Pinpoint the cell where the given text exists, returning its [x, y] midpoint coordinate. 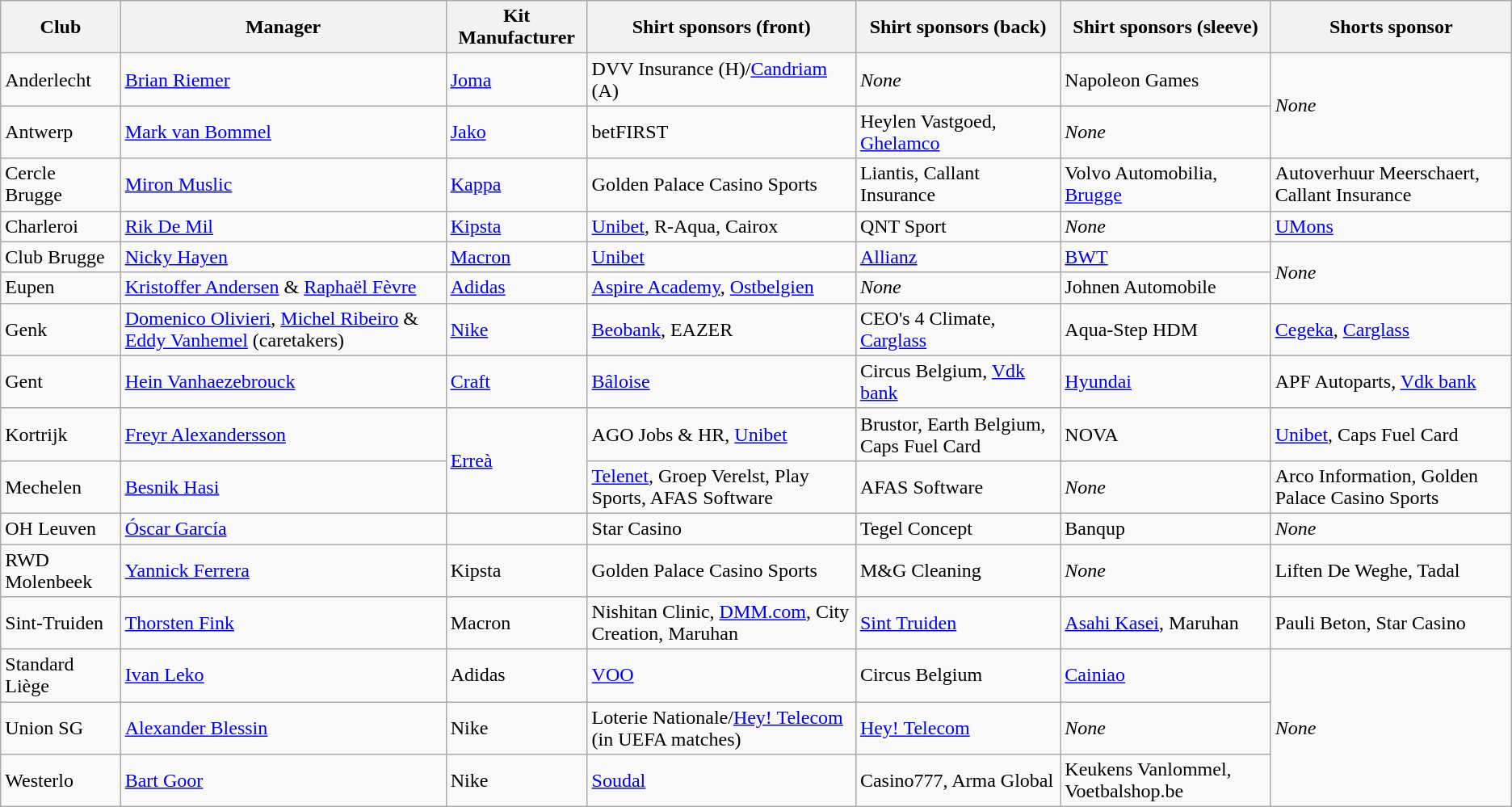
Nicky Hayen [283, 257]
Besnik Hasi [283, 486]
Sint-Truiden [61, 624]
OH Leuven [61, 528]
Shirt sponsors (back) [958, 27]
RWD Molenbeek [61, 570]
Standard Liège [61, 675]
Freyr Alexandersson [283, 435]
Hyundai [1165, 381]
Craft [517, 381]
Gent [61, 381]
Unibet [721, 257]
Brustor, Earth Belgium, Caps Fuel Card [958, 435]
Bâloise [721, 381]
Shorts sponsor [1391, 27]
QNT Sport [958, 226]
Ivan Leko [283, 675]
Cainiao [1165, 675]
Miron Muslic [283, 184]
Pauli Beton, Star Casino [1391, 624]
AFAS Software [958, 486]
Joma [517, 79]
Aqua-Step HDM [1165, 330]
Star Casino [721, 528]
Hey! Telecom [958, 729]
CEO's 4 Climate, Carglass [958, 330]
Kappa [517, 184]
Unibet, R-Aqua, Cairox [721, 226]
Alexander Blessin [283, 729]
Hein Vanhaezebrouck [283, 381]
Kortrijk [61, 435]
Shirt sponsors (front) [721, 27]
Mechelen [61, 486]
Beobank, EAZER [721, 330]
Asahi Kasei, Maruhan [1165, 624]
Sint Truiden [958, 624]
Casino777, Arma Global [958, 780]
Club [61, 27]
NOVA [1165, 435]
Genk [61, 330]
Kristoffer Andersen & Raphaël Fèvre [283, 288]
Cercle Brugge [61, 184]
betFIRST [721, 132]
M&G Cleaning [958, 570]
Mark van Bommel [283, 132]
Domenico Olivieri, Michel Ribeiro & Eddy Vanhemel (caretakers) [283, 330]
BWT [1165, 257]
Napoleon Games [1165, 79]
Keukens Vanlommel, Voetbalshop.be [1165, 780]
Óscar García [283, 528]
DVV Insurance (H)/Candriam (A) [721, 79]
AGO Jobs & HR, Unibet [721, 435]
Soudal [721, 780]
Brian Riemer [283, 79]
Thorsten Fink [283, 624]
Banqup [1165, 528]
Allianz [958, 257]
Liantis, Callant Insurance [958, 184]
Eupen [61, 288]
Union SG [61, 729]
Rik De Mil [283, 226]
Club Brugge [61, 257]
Nishitan Clinic, DMM.com, City Creation, Maruhan [721, 624]
Charleroi [61, 226]
Autoverhuur Meerschaert, Callant Insurance [1391, 184]
Volvo Automobilia, Brugge [1165, 184]
Bart Goor [283, 780]
Erreà [517, 460]
Telenet, Groep Verelst, Play Sports, AFAS Software [721, 486]
Antwerp [61, 132]
Yannick Ferrera [283, 570]
Unibet, Caps Fuel Card [1391, 435]
Shirt sponsors (sleeve) [1165, 27]
VOO [721, 675]
Jako [517, 132]
Aspire Academy, Ostbelgien [721, 288]
Loterie Nationale/Hey! Telecom (in UEFA matches) [721, 729]
Westerlo [61, 780]
Anderlecht [61, 79]
Kit Manufacturer [517, 27]
Tegel Concept [958, 528]
Liften De Weghe, Tadal [1391, 570]
UMons [1391, 226]
APF Autoparts, Vdk bank [1391, 381]
Cegeka, Carglass [1391, 330]
Johnen Automobile [1165, 288]
Circus Belgium, Vdk bank [958, 381]
Heylen Vastgoed, Ghelamco [958, 132]
Arco Information, Golden Palace Casino Sports [1391, 486]
Manager [283, 27]
Circus Belgium [958, 675]
